Capture the cell that displays the provided text and extract its (X, Y) central coordinate. 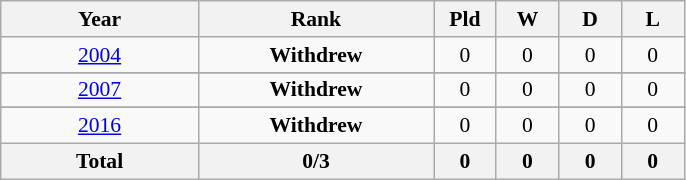
Total (100, 162)
2007 (100, 90)
2004 (100, 55)
D (590, 19)
Year (100, 19)
Pld (466, 19)
2016 (100, 126)
Rank (316, 19)
0/3 (316, 162)
L (652, 19)
W (528, 19)
